Output the [X, Y] coordinate of the center of the cell containing the given text.  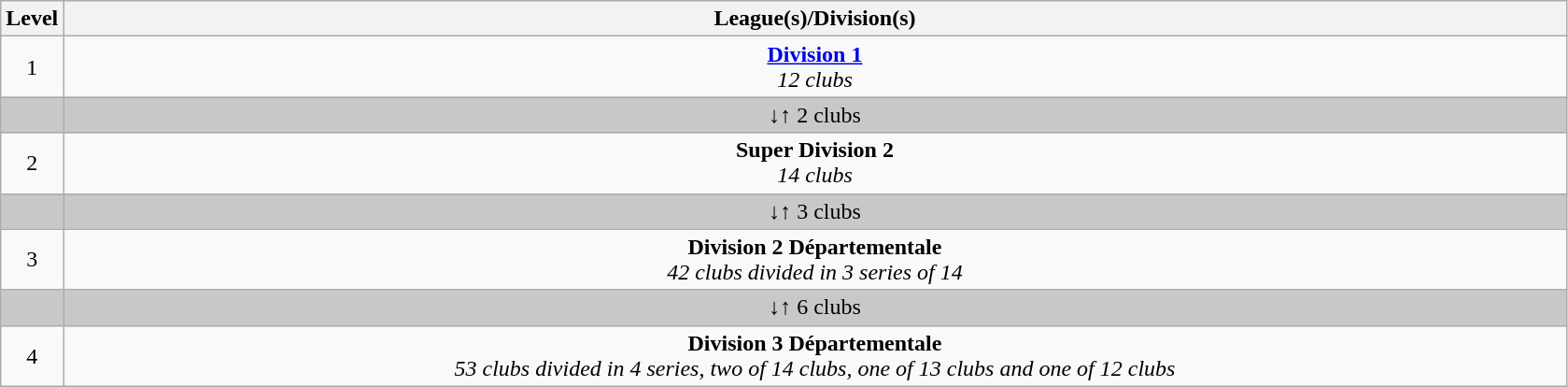
Division 3 Départementale53 clubs divided in 4 series, two of 14 clubs, one of 13 clubs and one of 12 clubs [814, 355]
↓↑ 6 clubs [814, 308]
Division 112 clubs [814, 67]
Super Division 214 clubs [814, 163]
↓↑ 2 clubs [814, 115]
League(s)/Division(s) [814, 19]
Level [32, 19]
↓↑ 3 clubs [814, 211]
2 [32, 163]
4 [32, 355]
Division 2 Départementale42 clubs divided in 3 series of 14 [814, 260]
3 [32, 260]
1 [32, 67]
